Extract the (x, y) coordinate from the center of the cell holding the provided text.  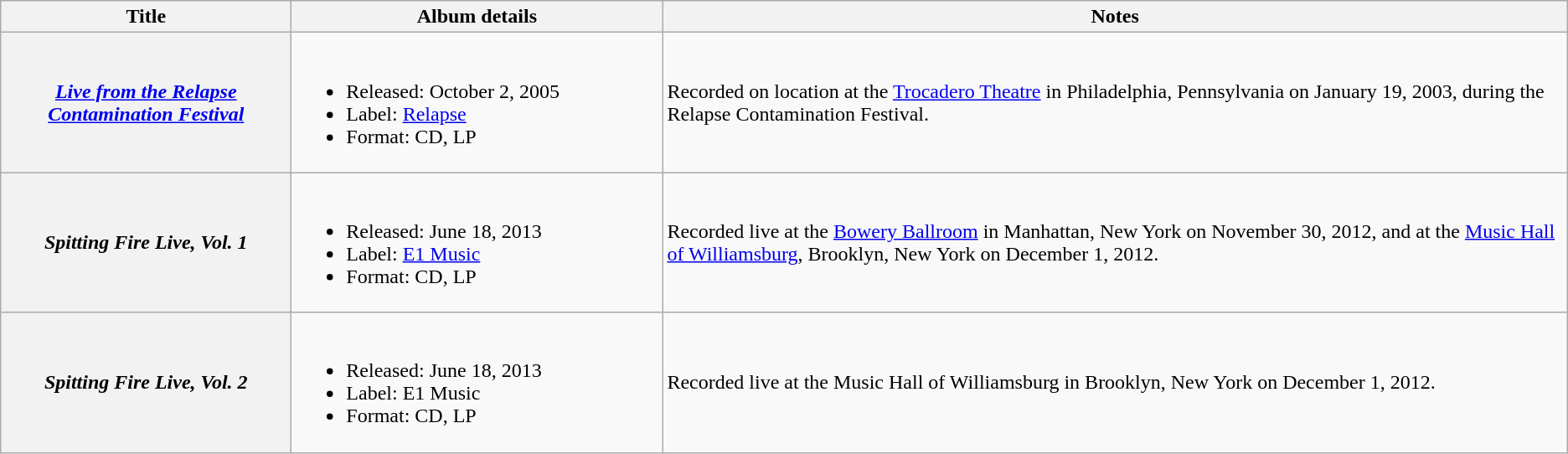
Notes (1115, 17)
Spitting Fire Live, Vol. 1 (146, 243)
Recorded on location at the Trocadero Theatre in Philadelphia, Pennsylvania on January 19, 2003, during the Relapse Contamination Festival. (1115, 102)
Spitting Fire Live, Vol. 2 (146, 382)
Title (146, 17)
Album details (477, 17)
Recorded live at the Music Hall of Williamsburg in Brooklyn, New York on December 1, 2012. (1115, 382)
Live from the Relapse Contamination Festival (146, 102)
Released: October 2, 2005Label: RelapseFormat: CD, LP (477, 102)
